Find where the given text appears and provide that cell's center as (X, Y) coordinate. 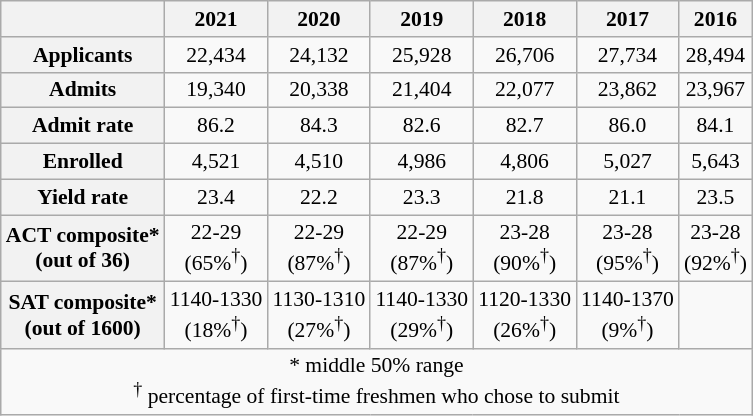
Yield rate (83, 197)
1140-1370(9%†) (628, 314)
2018 (524, 19)
* middle 50% range † percentage of first-time freshmen who chose to submit (376, 382)
82.7 (524, 126)
SAT composite*(out of 1600) (83, 314)
Enrolled (83, 161)
22.2 (318, 197)
1140-1330(18%†) (216, 314)
23-28(92%†) (716, 248)
19,340 (216, 90)
82.6 (422, 126)
23-28(95%†) (628, 248)
23.4 (216, 197)
Admit rate (83, 126)
23.5 (716, 197)
28,494 (716, 54)
4,986 (422, 161)
27,734 (628, 54)
1120-1330(26%†) (524, 314)
Applicants (83, 54)
2017 (628, 19)
24,132 (318, 54)
25,928 (422, 54)
ACT composite*(out of 36) (83, 248)
21,404 (422, 90)
2021 (216, 19)
20,338 (318, 90)
2016 (716, 19)
4,521 (216, 161)
86.2 (216, 126)
21.8 (524, 197)
2019 (422, 19)
23.3 (422, 197)
2020 (318, 19)
4,806 (524, 161)
84.1 (716, 126)
84.3 (318, 126)
86.0 (628, 126)
23,967 (716, 90)
5,643 (716, 161)
4,510 (318, 161)
1140-1330(29%†) (422, 314)
21.1 (628, 197)
23-28(90%†) (524, 248)
1130-1310(27%†) (318, 314)
22-29(65%†) (216, 248)
5,027 (628, 161)
23,862 (628, 90)
22,077 (524, 90)
26,706 (524, 54)
22,434 (216, 54)
Admits (83, 90)
